Pinpoint the cell where the given text exists, returning its (X, Y) midpoint coordinate. 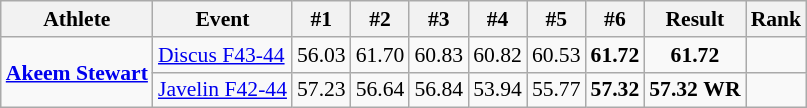
57.32 WR (694, 90)
56.03 (322, 55)
55.77 (556, 90)
57.23 (322, 90)
Athlete (77, 19)
#3 (438, 19)
56.84 (438, 90)
#5 (556, 19)
60.83 (438, 55)
#2 (380, 19)
60.82 (498, 55)
#1 (322, 19)
56.64 (380, 90)
Event (222, 19)
53.94 (498, 90)
#6 (616, 19)
Akeem Stewart (77, 72)
Discus F43-44 (222, 55)
#4 (498, 19)
Rank (776, 19)
61.70 (380, 55)
Javelin F42-44 (222, 90)
60.53 (556, 55)
57.32 (616, 90)
Result (694, 19)
